Determine the (x, y) coordinate at the center of the cell enclosing the given text.  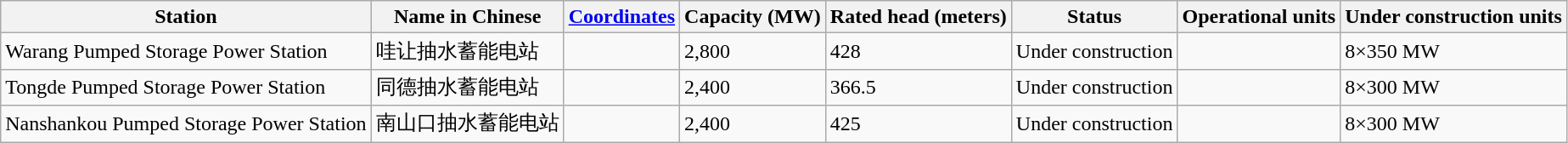
哇让抽水蓄能电站 (467, 51)
366.5 (919, 87)
Warang Pumped Storage Power Station (186, 51)
Operational units (1259, 17)
2,800 (753, 51)
Capacity (MW) (753, 17)
Rated head (meters) (919, 17)
Name in Chinese (467, 17)
428 (919, 51)
8×350 MW (1453, 51)
425 (919, 124)
Under construction units (1453, 17)
同德抽水蓄能电站 (467, 87)
南山口抽水蓄能电站 (467, 124)
Status (1094, 17)
Nanshankou Pumped Storage Power Station (186, 124)
Tongde Pumped Storage Power Station (186, 87)
Coordinates (621, 17)
Station (186, 17)
